Scan for the cell matching the given text and deliver its (X, Y) coordinate at center. 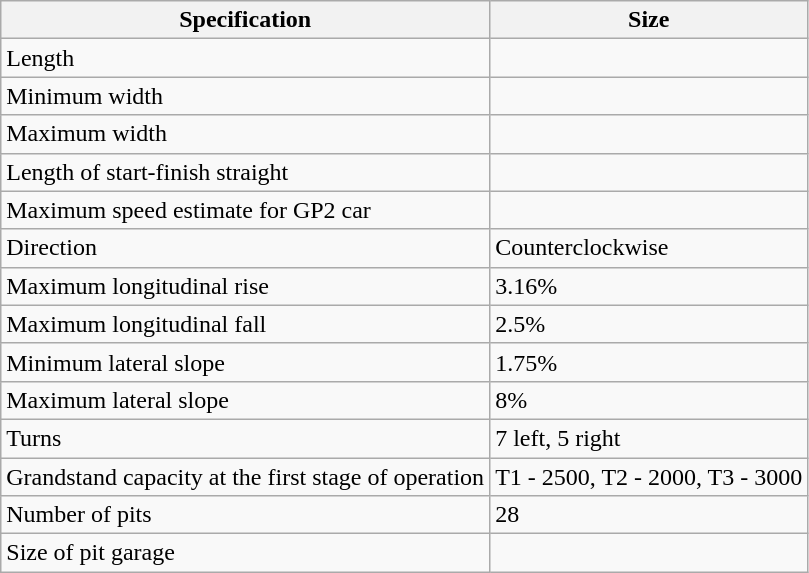
Minimum width (246, 96)
Counterclockwise (649, 248)
Turns (246, 438)
Length of start-finish straight (246, 172)
2.5% (649, 324)
8% (649, 400)
Size (649, 20)
Size of pit garage (246, 553)
Maximum longitudinal fall (246, 324)
Length (246, 58)
Specification (246, 20)
Maximum width (246, 134)
Minimum lateral slope (246, 362)
Number of pits (246, 515)
Maximum lateral slope (246, 400)
Maximum longitudinal rise (246, 286)
T1 - 2500, T2 - 2000, T3 - 3000 (649, 477)
7 left, 5 right (649, 438)
Maximum speed estimate for GP2 car (246, 210)
3.16% (649, 286)
28 (649, 515)
Grandstand capacity at the first stage of operation (246, 477)
Direction (246, 248)
1.75% (649, 362)
